Output the (x, y) coordinate of the center of the cell containing the given text.  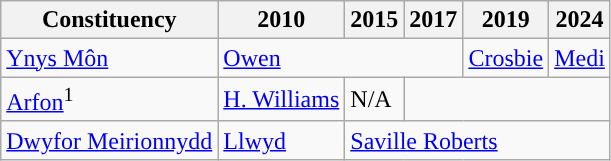
Owen (340, 58)
Dwyfor Meirionnydd (110, 140)
Constituency (110, 20)
2024 (580, 20)
Ynys Môn (110, 58)
N/A (374, 100)
Llwyd (282, 140)
2019 (506, 20)
Saville Roberts (478, 140)
Crosbie (506, 58)
H. Williams (282, 100)
Medi (580, 58)
Arfon1 (110, 100)
2010 (282, 20)
2017 (434, 20)
2015 (374, 20)
